Search for the cell housing the specified text and yield its (X, Y) center coordinate. 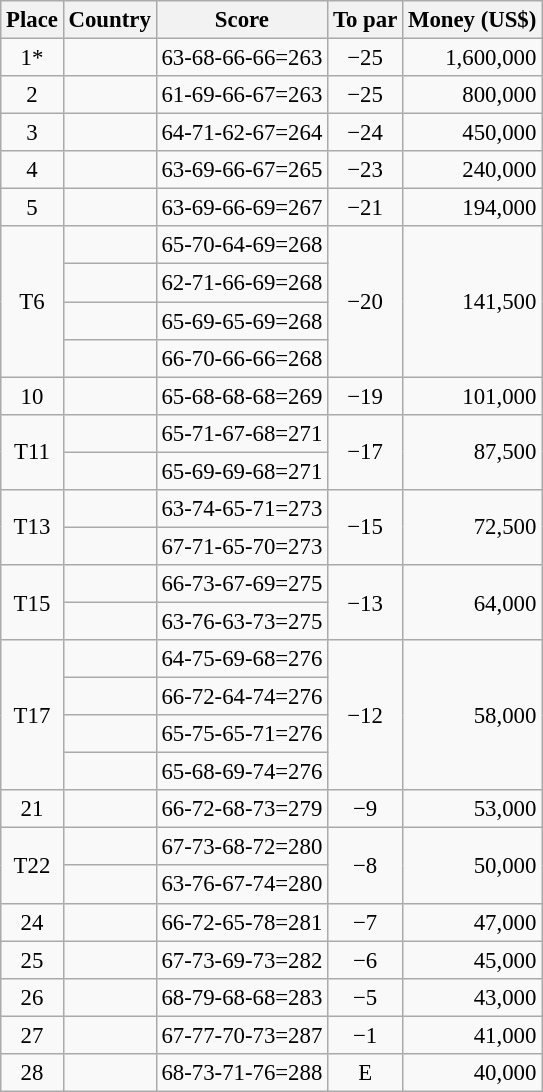
−9 (366, 809)
21 (32, 809)
101,000 (472, 396)
3 (32, 133)
194,000 (472, 208)
47,000 (472, 922)
26 (32, 997)
240,000 (472, 170)
50,000 (472, 866)
66-70-66-66=268 (242, 358)
68-73-71-76=288 (242, 1073)
−24 (366, 133)
66-72-64-74=276 (242, 697)
65-70-64-69=268 (242, 245)
68-79-68-68=283 (242, 997)
67-73-68-72=280 (242, 847)
T11 (32, 452)
66-72-68-73=279 (242, 809)
T22 (32, 866)
28 (32, 1073)
58,000 (472, 715)
450,000 (472, 133)
63-76-63-73=275 (242, 621)
T13 (32, 528)
72,500 (472, 528)
63-68-66-66=263 (242, 58)
800,000 (472, 95)
−1 (366, 1035)
65-71-67-68=271 (242, 433)
E (366, 1073)
Money (US$) (472, 20)
−19 (366, 396)
1,600,000 (472, 58)
62-71-66-69=268 (242, 283)
25 (32, 960)
T17 (32, 715)
63-74-65-71=273 (242, 509)
65-75-65-71=276 (242, 734)
Country (110, 20)
−5 (366, 997)
1* (32, 58)
Score (242, 20)
To par (366, 20)
−6 (366, 960)
45,000 (472, 960)
T6 (32, 301)
5 (32, 208)
61-69-66-67=263 (242, 95)
41,000 (472, 1035)
−7 (366, 922)
−13 (366, 602)
64,000 (472, 602)
−21 (366, 208)
63-69-66-69=267 (242, 208)
53,000 (472, 809)
87,500 (472, 452)
65-68-69-74=276 (242, 772)
63-76-67-74=280 (242, 885)
−8 (366, 866)
43,000 (472, 997)
67-77-70-73=287 (242, 1035)
67-73-69-73=282 (242, 960)
64-75-69-68=276 (242, 659)
−20 (366, 301)
Place (32, 20)
27 (32, 1035)
4 (32, 170)
65-68-68-68=269 (242, 396)
T15 (32, 602)
40,000 (472, 1073)
66-73-67-69=275 (242, 584)
−15 (366, 528)
−12 (366, 715)
63-69-66-67=265 (242, 170)
65-69-65-69=268 (242, 321)
141,500 (472, 301)
−23 (366, 170)
65-69-69-68=271 (242, 471)
67-71-65-70=273 (242, 546)
10 (32, 396)
64-71-62-67=264 (242, 133)
24 (32, 922)
−17 (366, 452)
2 (32, 95)
66-72-65-78=281 (242, 922)
